Locate the cell with the specified text and output its [X, Y] center coordinate. 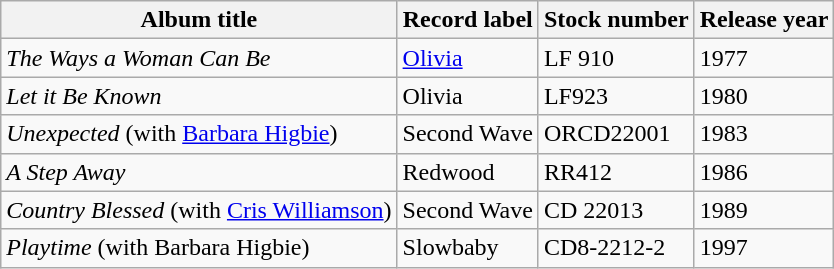
LF 910 [616, 58]
1989 [764, 210]
A Step Away [199, 172]
Album title [199, 20]
CD8-2212-2 [616, 248]
ORCD22001 [616, 134]
The Ways a Woman Can Be [199, 58]
Playtime (with Barbara Higbie) [199, 248]
Release year [764, 20]
LF923 [616, 96]
Unexpected (with Barbara Higbie) [199, 134]
1986 [764, 172]
Country Blessed (with Cris Williamson) [199, 210]
CD 22013 [616, 210]
1977 [764, 58]
1983 [764, 134]
RR412 [616, 172]
Stock number [616, 20]
1997 [764, 248]
1980 [764, 96]
Slowbaby [468, 248]
Redwood [468, 172]
Let it Be Known [199, 96]
Record label [468, 20]
